Detect which cell encompasses the target text, then output its [X, Y] center coordinate. 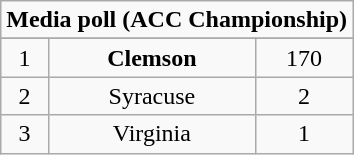
Virginia [152, 134]
Syracuse [152, 96]
Media poll (ACC Championship) [177, 20]
170 [304, 58]
Clemson [152, 58]
3 [25, 134]
